Extract the [X, Y] coordinate from the center of the cell holding the provided text.  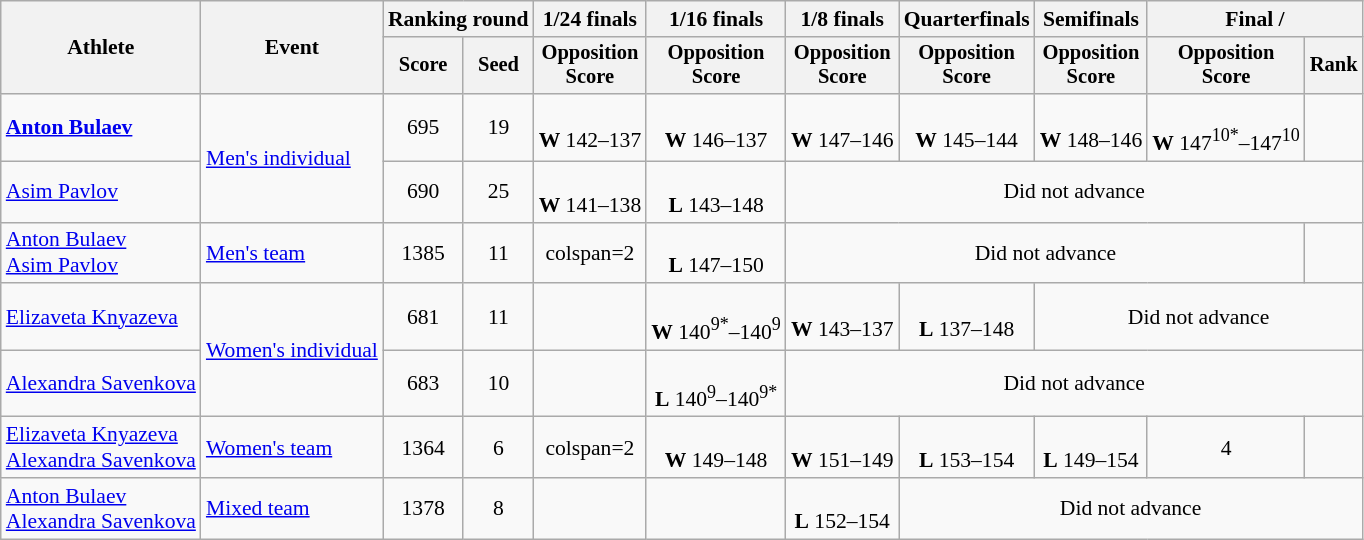
1385 [424, 252]
W 14710*–14710 [1226, 128]
1/24 finals [590, 19]
Alexandra Savenkova [101, 384]
Women's individual [292, 351]
Asim Pavlov [101, 192]
Athlete [101, 48]
L 143–148 [716, 192]
Score [424, 66]
Anton BulaevAsim Pavlov [101, 252]
L 149–154 [1092, 448]
683 [424, 384]
Ranking round [458, 19]
681 [424, 318]
1/8 finals [842, 19]
L 1409–1409* [716, 384]
W 1409*–1409 [716, 318]
Men's individual [292, 158]
W 141–138 [590, 192]
W 145–144 [967, 128]
25 [498, 192]
L 152–154 [842, 508]
Quarterfinals [967, 19]
W 143–137 [842, 318]
Event [292, 48]
Semifinals [1092, 19]
Mixed team [292, 508]
W 146–137 [716, 128]
6 [498, 448]
W 142–137 [590, 128]
W 147–146 [842, 128]
Anton BulaevAlexandra Savenkova [101, 508]
1364 [424, 448]
Elizaveta Knyazeva [101, 318]
Elizaveta KnyazevaAlexandra Savenkova [101, 448]
W 149–148 [716, 448]
Final / [1254, 19]
L 153–154 [967, 448]
L 137–148 [967, 318]
695 [424, 128]
W 148–146 [1092, 128]
Men's team [292, 252]
10 [498, 384]
L 147–150 [716, 252]
1/16 finals [716, 19]
4 [1226, 448]
W 151–149 [842, 448]
Seed [498, 66]
8 [498, 508]
19 [498, 128]
Anton Bulaev [101, 128]
Women's team [292, 448]
Rank [1334, 66]
1378 [424, 508]
690 [424, 192]
